Scan for the cell matching the given text and deliver its (x, y) coordinate at center. 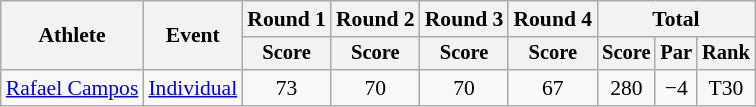
Par (676, 54)
Rank (726, 54)
73 (286, 88)
Round 4 (552, 19)
Rafael Campos (72, 88)
Athlete (72, 36)
280 (626, 88)
Round 2 (376, 19)
Total (676, 19)
Round 3 (464, 19)
67 (552, 88)
Individual (192, 88)
−4 (676, 88)
T30 (726, 88)
Round 1 (286, 19)
Event (192, 36)
